Capture the cell that displays the provided text and extract its (x, y) central coordinate. 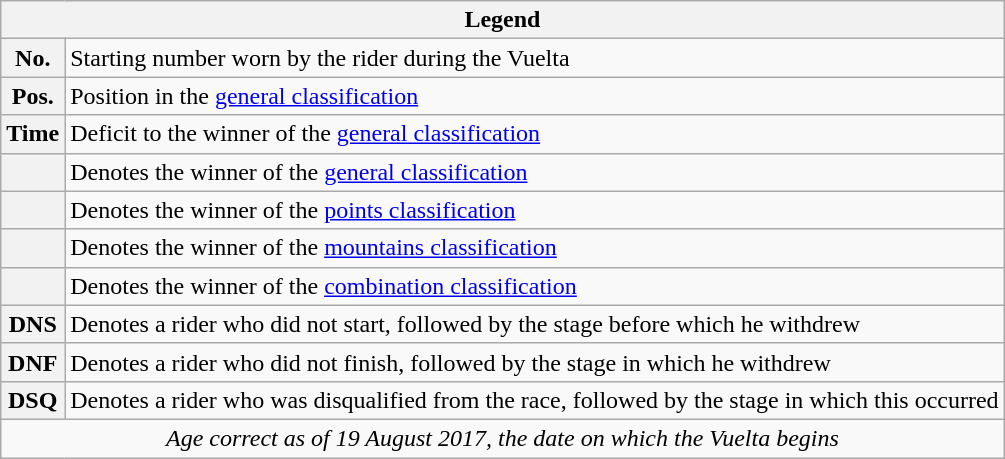
Denotes a rider who did not start, followed by the stage before which he withdrew (534, 324)
Starting number worn by the rider during the Vuelta (534, 58)
DNF (33, 362)
No. (33, 58)
Position in the general classification (534, 96)
Denotes a rider who was disqualified from the race, followed by the stage in which this occurred (534, 400)
Legend (502, 20)
Age correct as of 19 August 2017, the date on which the Vuelta begins (502, 438)
DSQ (33, 400)
Denotes the winner of the combination classification (534, 286)
Deficit to the winner of the general classification (534, 134)
DNS (33, 324)
Pos. (33, 96)
Denotes the winner of the general classification (534, 172)
Time (33, 134)
Denotes a rider who did not finish, followed by the stage in which he withdrew (534, 362)
Denotes the winner of the mountains classification (534, 248)
Denotes the winner of the points classification (534, 210)
